Output the [X, Y] coordinate of the center of the cell containing the given text.  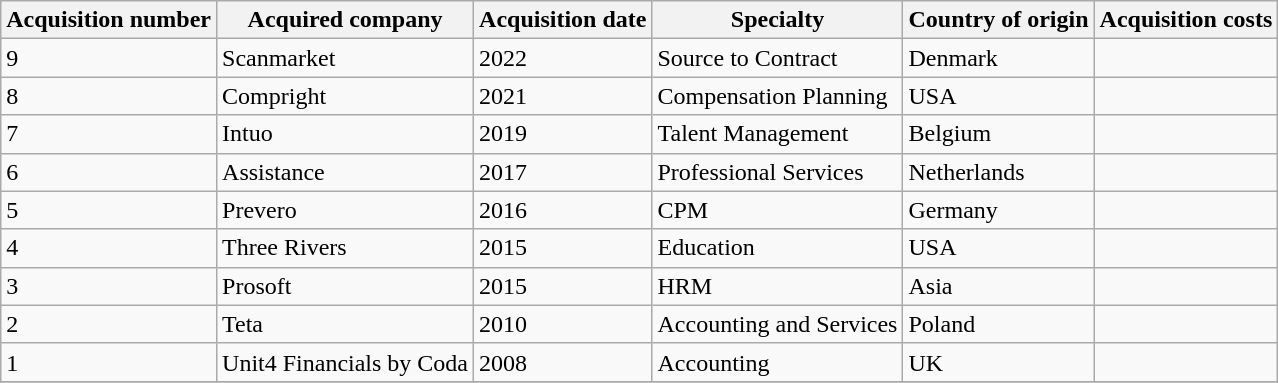
Three Rivers [346, 248]
2019 [563, 134]
Professional Services [778, 172]
Unit4 Financials by Coda [346, 362]
Prevero [346, 210]
Specialty [778, 20]
HRM [778, 286]
2016 [563, 210]
2010 [563, 324]
CPM [778, 210]
Acquisition date [563, 20]
2022 [563, 58]
Talent Management [778, 134]
5 [109, 210]
Intuo [346, 134]
Education [778, 248]
2017 [563, 172]
Netherlands [998, 172]
Source to Contract [778, 58]
4 [109, 248]
3 [109, 286]
Belgium [998, 134]
Acquired company [346, 20]
Compensation Planning [778, 96]
Assistance [346, 172]
2 [109, 324]
Acquisition number [109, 20]
9 [109, 58]
2008 [563, 362]
Accounting and Services [778, 324]
7 [109, 134]
Scanmarket [346, 58]
Denmark [998, 58]
Teta [346, 324]
Accounting [778, 362]
1 [109, 362]
UK [998, 362]
Poland [998, 324]
Asia [998, 286]
Germany [998, 210]
8 [109, 96]
Prosoft [346, 286]
Acquisition costs [1186, 20]
Country of origin [998, 20]
6 [109, 172]
2021 [563, 96]
Compright [346, 96]
